Detect which cell encompasses the target text, then output its (X, Y) center coordinate. 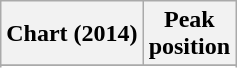
Peak position (189, 34)
Chart (2014) (72, 34)
